Search for the cell housing the specified text and yield its [x, y] center coordinate. 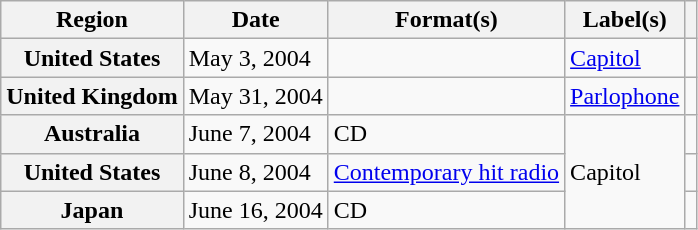
Parlophone [625, 96]
Region [92, 20]
June 7, 2004 [256, 134]
Date [256, 20]
June 8, 2004 [256, 172]
Label(s) [625, 20]
May 31, 2004 [256, 96]
Contemporary hit radio [446, 172]
Australia [92, 134]
Format(s) [446, 20]
May 3, 2004 [256, 58]
Japan [92, 210]
June 16, 2004 [256, 210]
United Kingdom [92, 96]
